Search for the cell housing the specified text and yield its (x, y) center coordinate. 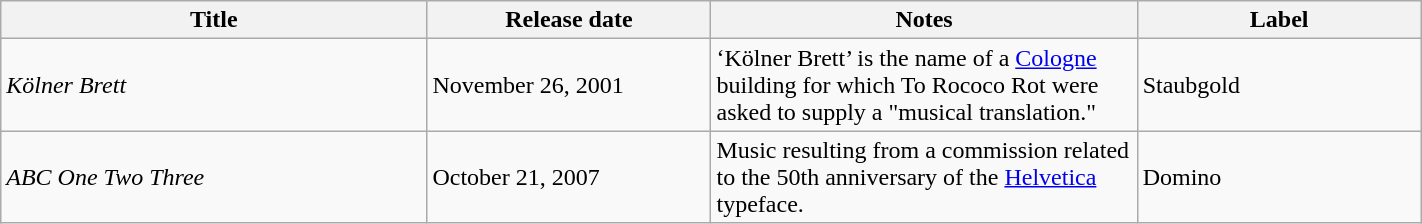
ABC One Two Three (214, 177)
Release date (569, 20)
Music resulting from a commission related to the 50th anniversary of the Helvetica typeface. (924, 177)
Notes (924, 20)
Kölner Brett (214, 85)
Title (214, 20)
Staubgold (1279, 85)
November 26, 2001 (569, 85)
‘Kölner Brett’ is the name of a Cologne building for which To Rococo Rot were asked to supply a "musical translation." (924, 85)
Domino (1279, 177)
October 21, 2007 (569, 177)
Label (1279, 20)
